Locate the cell with the specified text and output its (x, y) center coordinate. 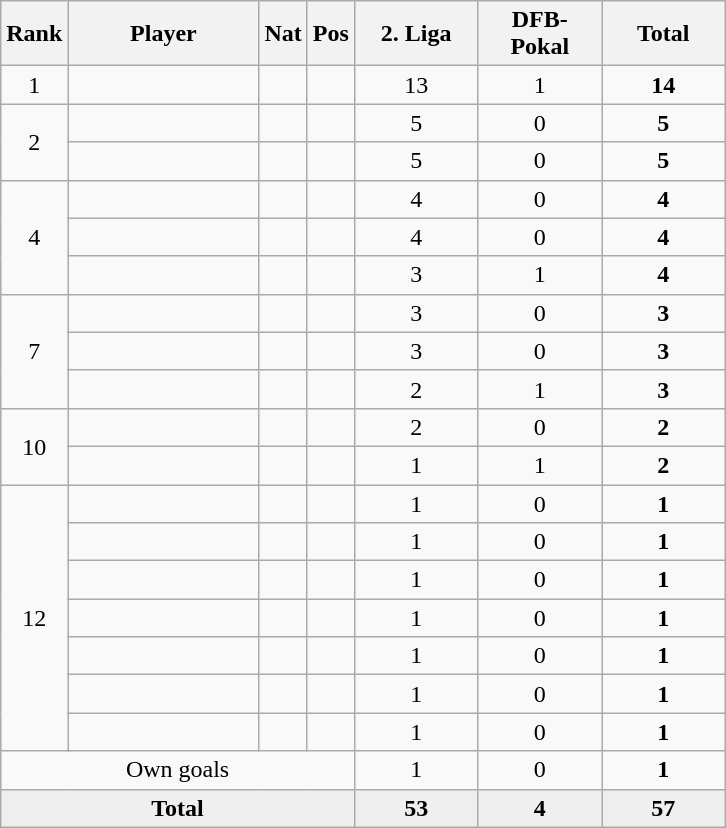
Nat (283, 34)
14 (664, 85)
10 (34, 446)
Pos (330, 34)
Own goals (178, 770)
12 (34, 617)
DFB-Pokal (540, 34)
Player (164, 34)
13 (416, 85)
7 (34, 351)
Rank (34, 34)
53 (416, 808)
2. Liga (416, 34)
57 (664, 808)
